For the text-containing cell, return its midpoint in [X, Y] coordinate format. 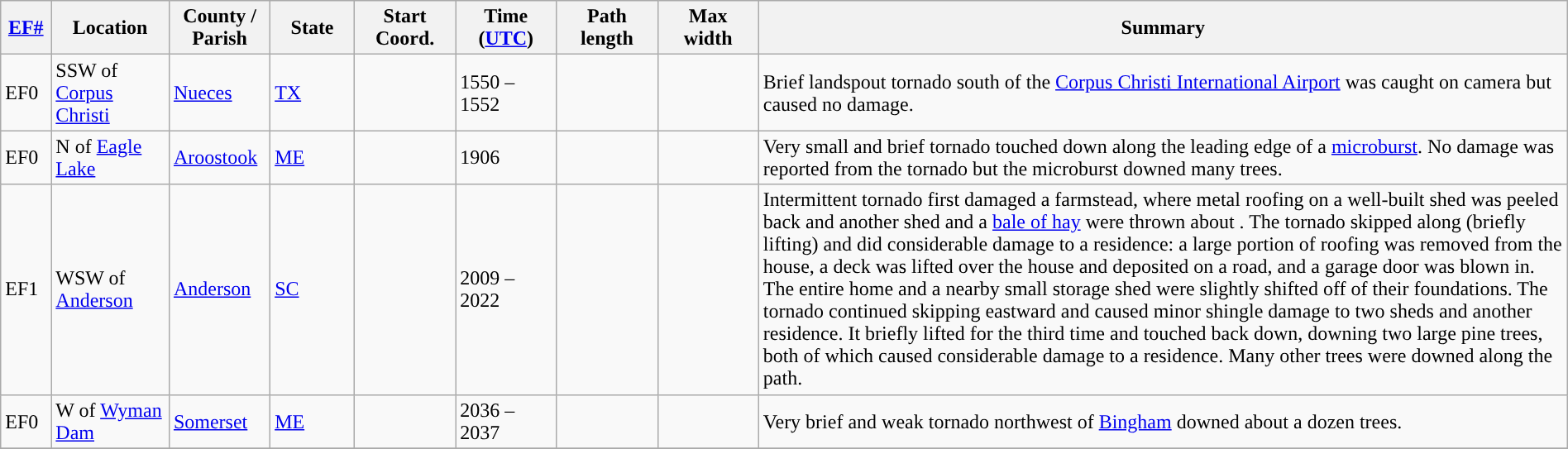
EF1 [26, 289]
Summary [1163, 28]
Very brief and weak tornado northwest of Bingham downed about a dozen trees. [1163, 422]
County / Parish [219, 28]
2036 – 2037 [506, 422]
WSW of Anderson [111, 289]
N of Eagle Lake [111, 157]
State [313, 28]
Path length [607, 28]
Max width [708, 28]
Brief landspout tornado south of the Corpus Christi International Airport was caught on camera but caused no damage. [1163, 93]
Somerset [219, 422]
Time (UTC) [506, 28]
Start Coord. [404, 28]
1550 – 1552 [506, 93]
Aroostook [219, 157]
Location [111, 28]
SSW of Corpus Christi [111, 93]
Anderson [219, 289]
SC [313, 289]
1906 [506, 157]
TX [313, 93]
EF# [26, 28]
Nueces [219, 93]
2009 – 2022 [506, 289]
W of Wyman Dam [111, 422]
